From the cell containing the given text, extract its center point as (x, y) coordinate. 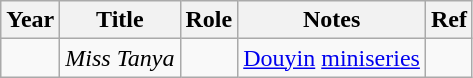
Ref (448, 20)
Notes (332, 20)
Title (120, 20)
Year (30, 20)
Douyin miniseries (332, 58)
Miss Tanya (120, 58)
Role (209, 20)
